Detect which cell encompasses the target text, then output its [x, y] center coordinate. 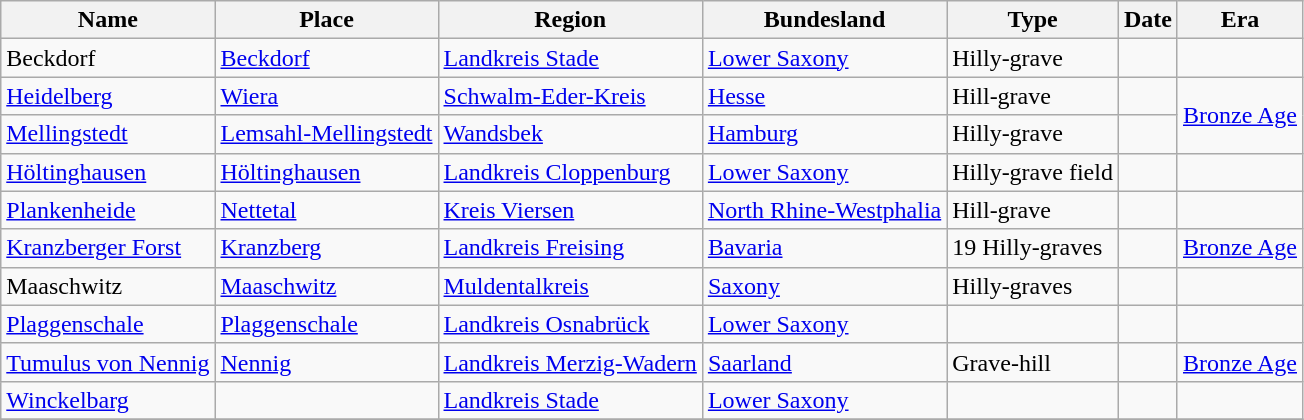
Landkreis Freising [570, 248]
Hilly-graves [1033, 286]
Saarland [824, 362]
Hesse [824, 96]
Kranzberger Forst [108, 248]
Landkreis Osnabrück [570, 324]
Type [1033, 20]
Nennig [326, 362]
Plankenheide [108, 210]
Region [570, 20]
Heidelberg [108, 96]
Lemsahl-Mellingstedt [326, 134]
Grave-hill [1033, 362]
19 Hilly-graves [1033, 248]
Landkreis Merzig-Wadern [570, 362]
Hilly-grave field [1033, 172]
North Rhine-Westphalia [824, 210]
Wandsbek [570, 134]
Kranzberg [326, 248]
Era [1240, 20]
Kreis Viersen [570, 210]
Bavaria [824, 248]
Bundesland [824, 20]
Landkreis Cloppenburg [570, 172]
Tumulus von Nennig [108, 362]
Wiera [326, 96]
Muldentalkreis [570, 286]
Nettetal [326, 210]
Schwalm-Eder-Kreis [570, 96]
Name [108, 20]
Winckelbarg [108, 400]
Mellingstedt [108, 134]
Saxony [824, 286]
Hamburg [824, 134]
Date [1148, 20]
Place [326, 20]
